For the text-containing cell, return its midpoint in [X, Y] coordinate format. 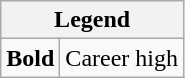
Bold [30, 58]
Career high [122, 58]
Legend [92, 20]
